Search for the cell housing the specified text and yield its [X, Y] center coordinate. 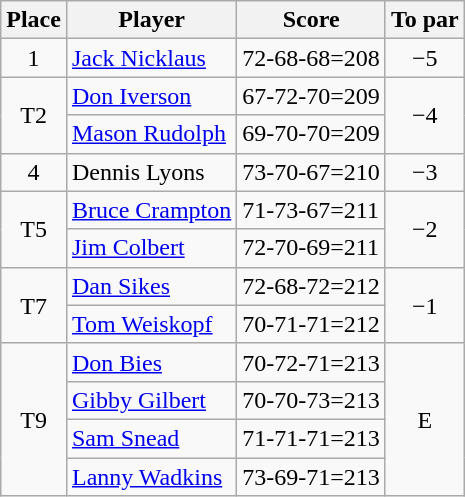
72-70-69=211 [312, 248]
70-72-71=213 [312, 362]
−3 [424, 172]
−1 [424, 305]
71-71-71=213 [312, 438]
73-70-67=210 [312, 172]
72-68-72=212 [312, 286]
Jim Colbert [151, 248]
1 [34, 58]
71-73-67=211 [312, 210]
73-69-71=213 [312, 477]
Dennis Lyons [151, 172]
Tom Weiskopf [151, 324]
Don Iverson [151, 96]
T5 [34, 229]
−2 [424, 229]
Bruce Crampton [151, 210]
T7 [34, 305]
E [424, 419]
Jack Nicklaus [151, 58]
Lanny Wadkins [151, 477]
T2 [34, 115]
−4 [424, 115]
67-72-70=209 [312, 96]
T9 [34, 419]
Sam Snead [151, 438]
−5 [424, 58]
Dan Sikes [151, 286]
Player [151, 20]
Score [312, 20]
70-70-73=213 [312, 400]
69-70-70=209 [312, 134]
Place [34, 20]
Gibby Gilbert [151, 400]
70-71-71=212 [312, 324]
4 [34, 172]
Mason Rudolph [151, 134]
To par [424, 20]
Don Bies [151, 362]
72-68-68=208 [312, 58]
